Extract the [X, Y] coordinate from the center of the cell holding the provided text.  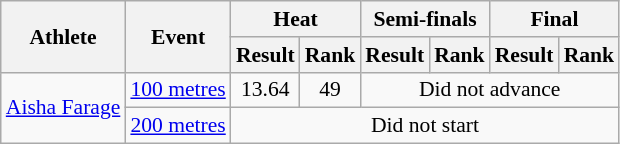
Event [178, 36]
Semi-finals [424, 19]
13.64 [266, 90]
Athlete [64, 36]
Final [554, 19]
Did not advance [490, 90]
Aisha Farage [64, 108]
49 [330, 90]
100 metres [178, 90]
200 metres [178, 126]
Heat [296, 19]
Did not start [425, 126]
